Determine the (X, Y) coordinate at the center of the cell enclosing the given text.  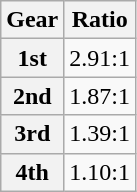
1.10:1 (100, 172)
4th (32, 172)
Ratio (100, 20)
1st (32, 58)
2nd (32, 96)
1.39:1 (100, 134)
2.91:1 (100, 58)
1.87:1 (100, 96)
Gear (32, 20)
3rd (32, 134)
